Extract the [X, Y] coordinate from the center of the cell holding the provided text.  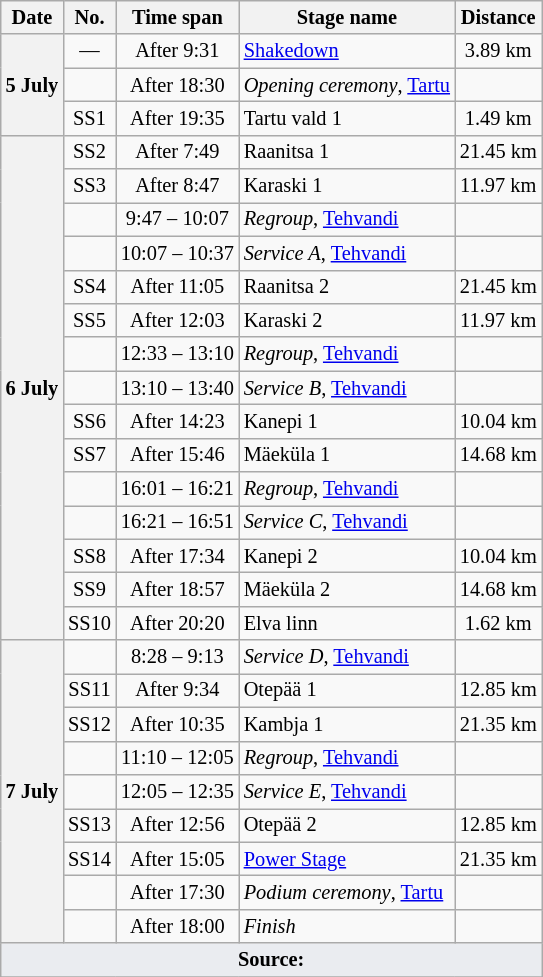
After 15:05 [178, 859]
SS7 [90, 455]
After 7:49 [178, 152]
No. [90, 17]
After 17:34 [178, 556]
Opening ceremony, Tartu [347, 85]
SS8 [90, 556]
After 12:56 [178, 825]
After 18:57 [178, 589]
Tartu vald 1 [347, 118]
After 10:35 [178, 724]
After 19:35 [178, 118]
After 9:31 [178, 51]
Elva linn [347, 623]
Source: [272, 960]
Finish [347, 926]
Date [32, 17]
3.89 km [498, 51]
Raanitsa 1 [347, 152]
11:10 – 12:05 [178, 758]
Time span [178, 17]
Kanepi 2 [347, 556]
1.49 km [498, 118]
16:21 – 16:51 [178, 522]
Karaski 2 [347, 320]
SS14 [90, 859]
Service C, Tehvandi [347, 522]
Service B, Tehvandi [347, 388]
After 15:46 [178, 455]
Otepää 2 [347, 825]
SS2 [90, 152]
12:33 – 13:10 [178, 354]
SS6 [90, 421]
13:10 – 13:40 [178, 388]
Service A, Tehvandi [347, 253]
SS13 [90, 825]
SS3 [90, 186]
After 20:20 [178, 623]
16:01 – 16:21 [178, 489]
Distance [498, 17]
Otepää 1 [347, 690]
After 14:23 [178, 421]
Mäeküla 2 [347, 589]
7 July [32, 792]
SS4 [90, 287]
SS9 [90, 589]
SS1 [90, 118]
Service E, Tehvandi [347, 791]
10:07 – 10:37 [178, 253]
5 July [32, 84]
After 12:03 [178, 320]
SS12 [90, 724]
After 9:34 [178, 690]
Karaski 1 [347, 186]
Mäeküla 1 [347, 455]
8:28 – 9:13 [178, 657]
Shakedown [347, 51]
Kanepi 1 [347, 421]
6 July [32, 388]
SS11 [90, 690]
1.62 km [498, 623]
SS5 [90, 320]
After 18:30 [178, 85]
— [90, 51]
After 8:47 [178, 186]
Service D, Tehvandi [347, 657]
After 17:30 [178, 892]
12:05 – 12:35 [178, 791]
Kambja 1 [347, 724]
9:47 – 10:07 [178, 219]
After 11:05 [178, 287]
Power Stage [347, 859]
SS10 [90, 623]
Raanitsa 2 [347, 287]
Stage name [347, 17]
Podium ceremony, Tartu [347, 892]
After 18:00 [178, 926]
